Provide the [X, Y] coordinate of the cell's center where the given text is located.  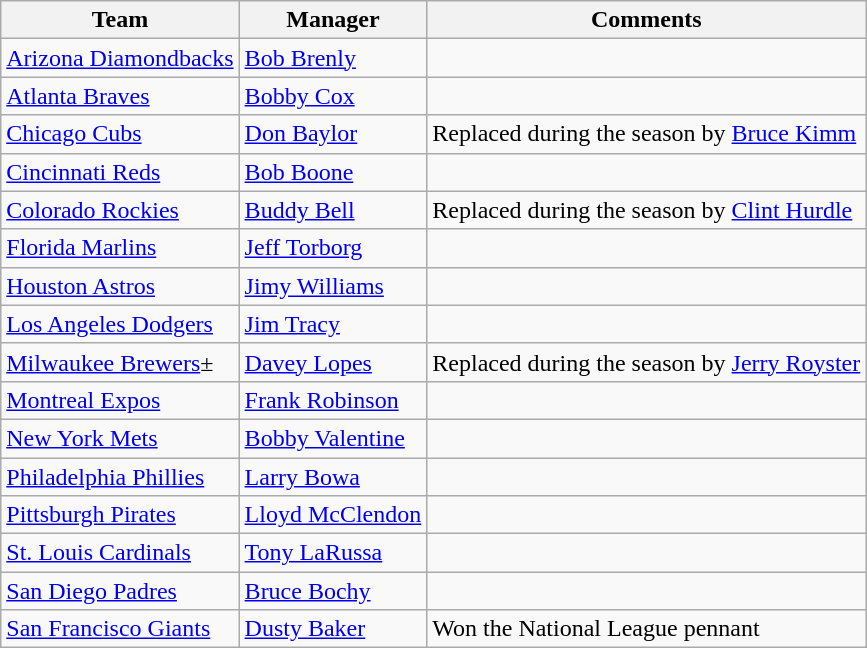
Bruce Bochy [333, 591]
Replaced during the season by Clint Hurdle [646, 210]
Replaced during the season by Bruce Kimm [646, 134]
Philadelphia Phillies [120, 477]
Jeff Torborg [333, 248]
Buddy Bell [333, 210]
Jim Tracy [333, 324]
Pittsburgh Pirates [120, 515]
Dusty Baker [333, 629]
Houston Astros [120, 286]
Arizona Diamondbacks [120, 58]
Davey Lopes [333, 362]
Lloyd McClendon [333, 515]
Los Angeles Dodgers [120, 324]
Colorado Rockies [120, 210]
San Diego Padres [120, 591]
Chicago Cubs [120, 134]
Team [120, 20]
Montreal Expos [120, 400]
Cincinnati Reds [120, 172]
Comments [646, 20]
Bobby Valentine [333, 438]
Bob Brenly [333, 58]
Frank Robinson [333, 400]
San Francisco Giants [120, 629]
Bobby Cox [333, 96]
Larry Bowa [333, 477]
Bob Boone [333, 172]
Milwaukee Brewers± [120, 362]
Don Baylor [333, 134]
St. Louis Cardinals [120, 553]
Manager [333, 20]
New York Mets [120, 438]
Tony LaRussa [333, 553]
Replaced during the season by Jerry Royster [646, 362]
Atlanta Braves [120, 96]
Florida Marlins [120, 248]
Won the National League pennant [646, 629]
Jimy Williams [333, 286]
